Capture the cell that displays the provided text and extract its [x, y] central coordinate. 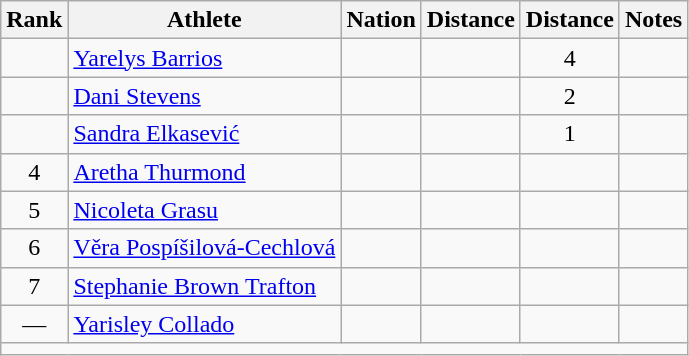
Nation [381, 20]
Athlete [204, 20]
— [34, 324]
Nicoleta Grasu [204, 210]
Rank [34, 20]
5 [34, 210]
Aretha Thurmond [204, 172]
Sandra Elkasević [204, 134]
Yarelys Barrios [204, 58]
Věra Pospíšilová-Cechlová [204, 248]
1 [570, 134]
6 [34, 248]
Stephanie Brown Trafton [204, 286]
Dani Stevens [204, 96]
7 [34, 286]
2 [570, 96]
Yarisley Collado [204, 324]
Notes [653, 20]
